Determine the (X, Y) coordinate at the center of the cell enclosing the given text.  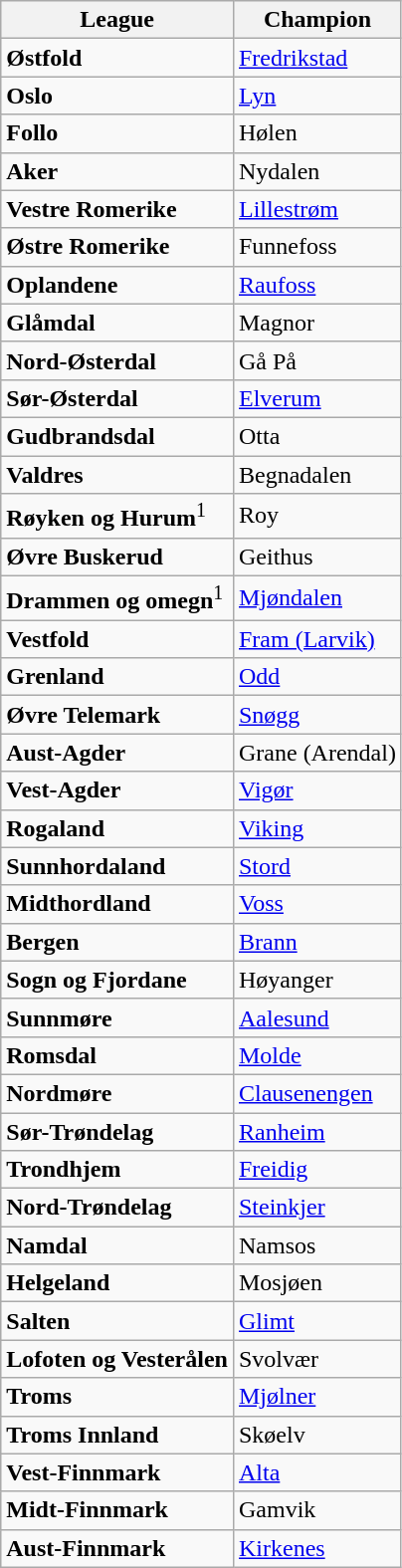
Øvre Buskerud (117, 557)
Helgeland (117, 1283)
Grenland (117, 677)
Namdal (117, 1245)
Snøgg (316, 715)
Nydalen (316, 171)
Lofoten og Vesterålen (117, 1359)
Svolvær (316, 1359)
Hølen (316, 133)
Stord (316, 866)
Sunnhordaland (117, 866)
Nord-Østerdal (117, 360)
Freidig (316, 1170)
Brann (316, 942)
Sør-Østerdal (117, 398)
Vestfold (117, 639)
Troms (117, 1397)
Champion (316, 20)
Otta (316, 436)
Østre Romerike (117, 247)
Vest-Agder (117, 790)
Gå På (316, 360)
Molde (316, 1055)
Geithus (316, 557)
Nord-Trøndelag (117, 1208)
Follo (117, 133)
Østfold (117, 58)
Aalesund (316, 1017)
Ranheim (316, 1132)
Aust-Agder (117, 753)
Gudbrandsdal (117, 436)
Salten (117, 1321)
Aker (117, 171)
Oplandene (117, 285)
Midthordland (117, 904)
Rogaland (117, 828)
Skøelv (316, 1435)
Elverum (316, 398)
Valdres (117, 475)
Glimt (316, 1321)
Bergen (117, 942)
Oslo (117, 96)
Steinkjer (316, 1208)
Roy (316, 516)
Sør-Trøndelag (117, 1132)
Trondhjem (117, 1170)
Fredrikstad (316, 58)
Røyken og Hurum1 (117, 516)
Øvre Telemark (117, 715)
Grane (Arendal) (316, 753)
Begnadalen (316, 475)
Nordmøre (117, 1093)
Gamvik (316, 1510)
Clausenengen (316, 1093)
Viking (316, 828)
Aust-Finnmark (117, 1548)
Voss (316, 904)
Mosjøen (316, 1283)
Troms Innland (117, 1435)
Magnor (316, 323)
Drammen og omegn1 (117, 597)
Sunnmøre (117, 1017)
Fram (Larvik) (316, 639)
Glåmdal (117, 323)
Vestre Romerike (117, 209)
Odd (316, 677)
Vest-Finnmark (117, 1472)
Alta (316, 1472)
Mjølner (316, 1397)
Mjøndalen (316, 597)
Vigør (316, 790)
Raufoss (316, 285)
Midt-Finnmark (117, 1510)
League (117, 20)
Romsdal (117, 1055)
Høyanger (316, 980)
Kirkenes (316, 1548)
Funnefoss (316, 247)
Lillestrøm (316, 209)
Sogn og Fjordane (117, 980)
Lyn (316, 96)
Namsos (316, 1245)
